Extract the [x, y] coordinate from the center of the cell holding the provided text.  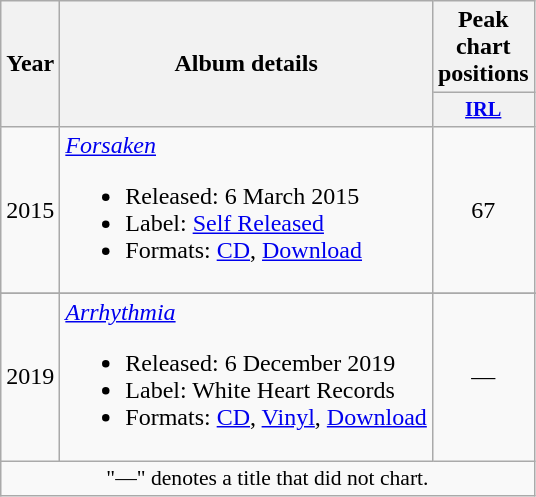
Year [30, 64]
ForsakenReleased: 6 March 2015Label: Self ReleasedFormats: CD, Download [246, 210]
67 [483, 210]
Peak chart positions [483, 47]
IRL [483, 110]
— [483, 378]
"—" denotes a title that did not chart. [268, 479]
ArrhythmiaReleased: 6 December 2019Label: White Heart RecordsFormats: CD, Vinyl, Download [246, 378]
Album details [246, 64]
2015 [30, 210]
2019 [30, 378]
